Output the [X, Y] coordinate of the center of the cell containing the given text.  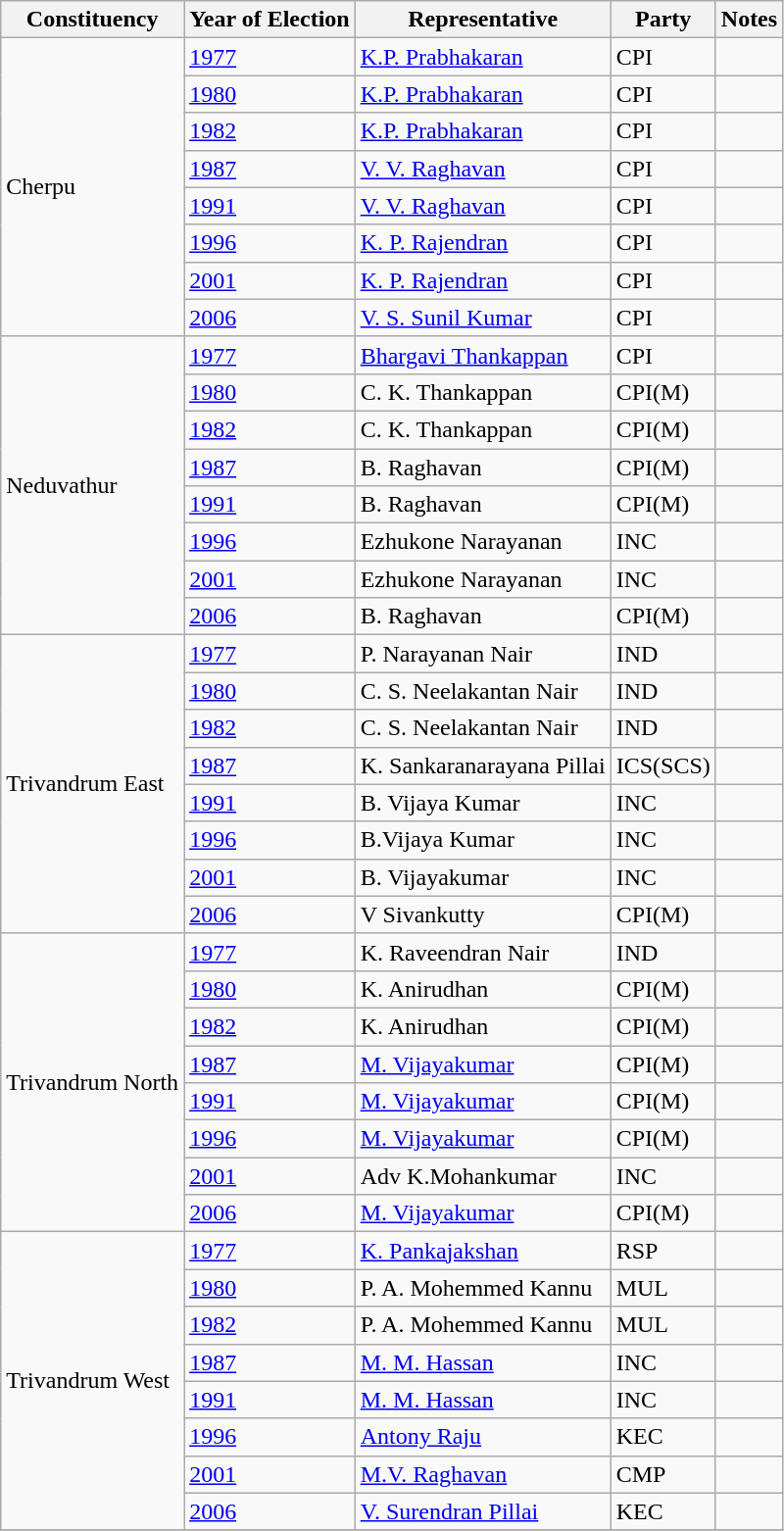
V. S. Sunil Kumar [482, 318]
Party [662, 20]
P. Narayanan Nair [482, 654]
Notes [749, 20]
CMP [662, 1474]
Constituency [92, 20]
K. Pankajakshan [482, 1251]
Trivandrum North [92, 1082]
Bhargavi Thankappan [482, 355]
B.Vijaya Kumar [482, 840]
RSP [662, 1251]
Trivandrum West [92, 1381]
Antony Raju [482, 1437]
ICS(SCS) [662, 765]
Cherpu [92, 187]
Neduvathur [92, 485]
B. Vijaya Kumar [482, 803]
Year of Election [270, 20]
V Sivankutty [482, 914]
K. Raveendran Nair [482, 952]
B. Vijayakumar [482, 877]
K. Sankaranarayana Pillai [482, 765]
Representative [482, 20]
M.V. Raghavan [482, 1474]
V. Surendran Pillai [482, 1511]
Adv K.Mohankumar [482, 1176]
Trivandrum East [92, 784]
